Find where the given text appears and provide that cell's center as [x, y] coordinate. 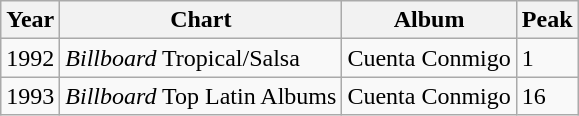
Peak [547, 20]
Billboard Tropical/Salsa [201, 58]
Year [30, 20]
16 [547, 96]
Billboard Top Latin Albums [201, 96]
1993 [30, 96]
Chart [201, 20]
1 [547, 58]
Album [429, 20]
1992 [30, 58]
